Find where the given text appears and provide that cell's center as (X, Y) coordinate. 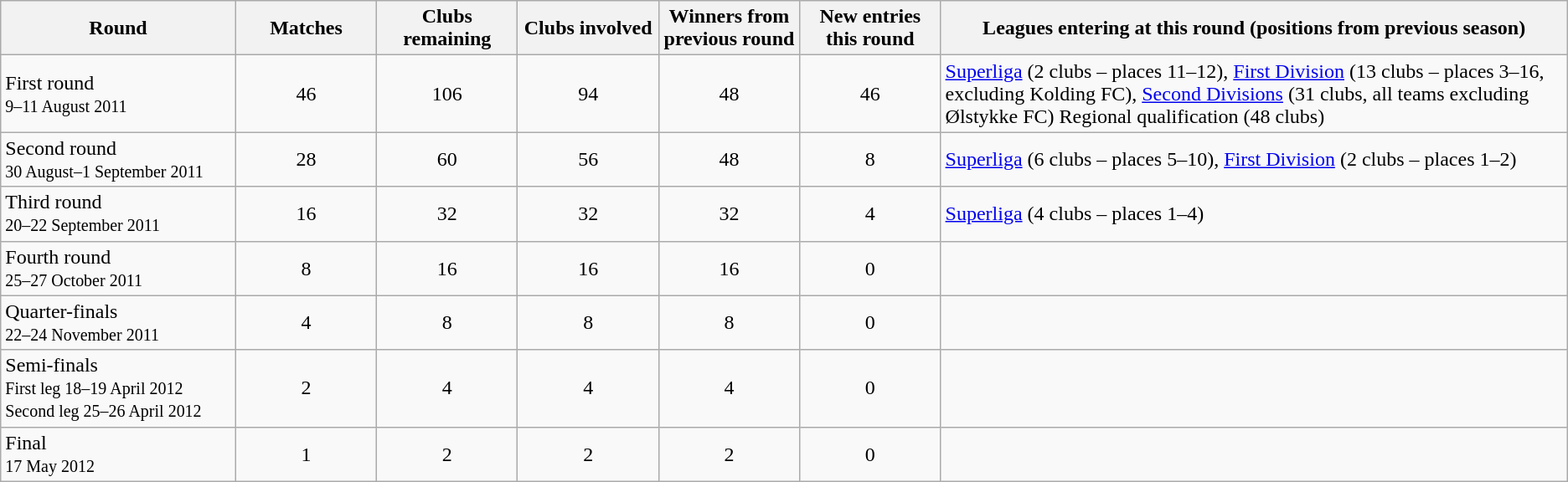
First round9–11 August 2011 (119, 94)
1 (306, 454)
94 (588, 94)
Quarter-finals22–24 November 2011 (119, 323)
New entries this round (870, 28)
Third round20–22 September 2011 (119, 214)
Clubs remaining (447, 28)
28 (306, 159)
Clubs involved (588, 28)
Semi-finalsFirst leg 18–19 April 2012Second leg 25–26 April 2012 (119, 388)
Second round30 August–1 September 2011 (119, 159)
Leagues entering at this round (positions from previous season) (1254, 28)
Superliga (6 clubs – places 5–10), First Division (2 clubs – places 1–2) (1254, 159)
Final17 May 2012 (119, 454)
Fourth round25–27 October 2011 (119, 268)
56 (588, 159)
Round (119, 28)
Matches (306, 28)
Superliga (4 clubs – places 1–4) (1254, 214)
60 (447, 159)
106 (447, 94)
Winners from previous round (729, 28)
